Search for the cell housing the specified text and yield its [X, Y] center coordinate. 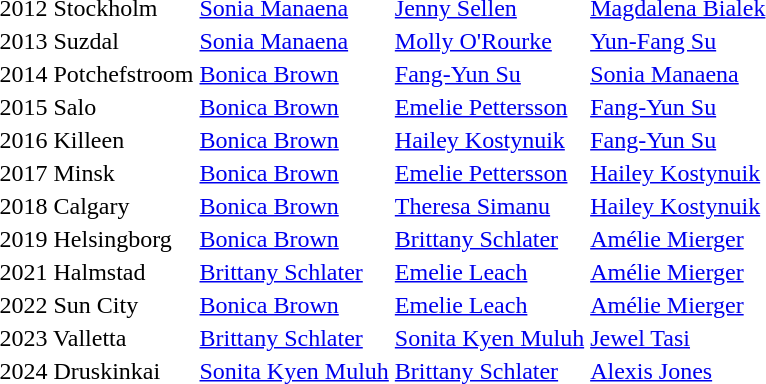
Theresa Simanu [489, 206]
Fang-Yun Su [489, 74]
Molly O'Rourke [489, 41]
Sonita Kyen Muluh [489, 338]
Sonia Manaena [294, 41]
Hailey Kostynuik [489, 140]
